Identify which cell holds the provided text, then report its [x, y] central coordinate. 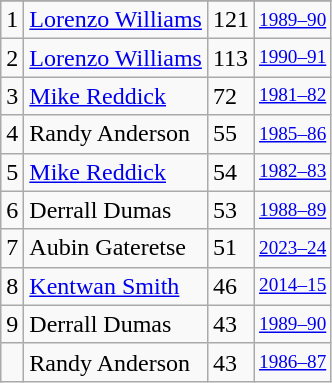
Kentwan Smith [116, 286]
1988–89 [292, 210]
51 [230, 248]
8 [12, 286]
3 [12, 96]
121 [230, 20]
54 [230, 172]
72 [230, 96]
6 [12, 210]
1982–83 [292, 172]
55 [230, 134]
46 [230, 286]
7 [12, 248]
Aubin Gateretse [116, 248]
2014–15 [292, 286]
1 [12, 20]
5 [12, 172]
1981–82 [292, 96]
1985–86 [292, 134]
9 [12, 324]
2 [12, 58]
4 [12, 134]
2023–24 [292, 248]
113 [230, 58]
1986–87 [292, 362]
53 [230, 210]
1990–91 [292, 58]
